Search for the cell housing the specified text and yield its (X, Y) center coordinate. 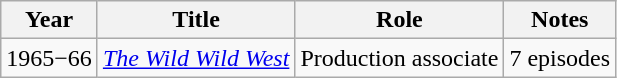
Year (50, 20)
Notes (560, 20)
Production associate (400, 58)
Title (196, 20)
The Wild Wild West (196, 58)
1965−66 (50, 58)
Role (400, 20)
7 episodes (560, 58)
